Provide the (x, y) coordinate of the cell's center where the given text is located.  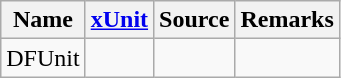
DFUnit (43, 58)
Name (43, 20)
Remarks (287, 20)
xUnit (119, 20)
Source (194, 20)
